Provide the (X, Y) coordinate of the cell's center where the given text is located.  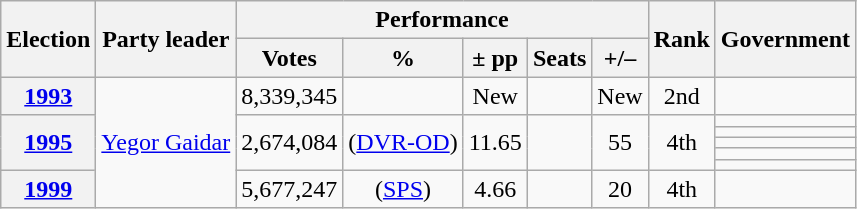
20 (620, 189)
Seats (559, 58)
(SPS) (403, 189)
+/– (620, 58)
4.66 (495, 189)
Election (48, 39)
Government (785, 39)
Party leader (166, 39)
Votes (290, 58)
Performance (442, 20)
1993 (48, 96)
2,674,084 (290, 142)
Rank (682, 39)
2nd (682, 96)
(DVR-OD) (403, 142)
± pp (495, 58)
8,339,345 (290, 96)
11.65 (495, 142)
55 (620, 142)
5,677,247 (290, 189)
% (403, 58)
Yegor Gaidar (166, 142)
1995 (48, 142)
1999 (48, 189)
